From the cell containing the given text, extract its center point as [x, y] coordinate. 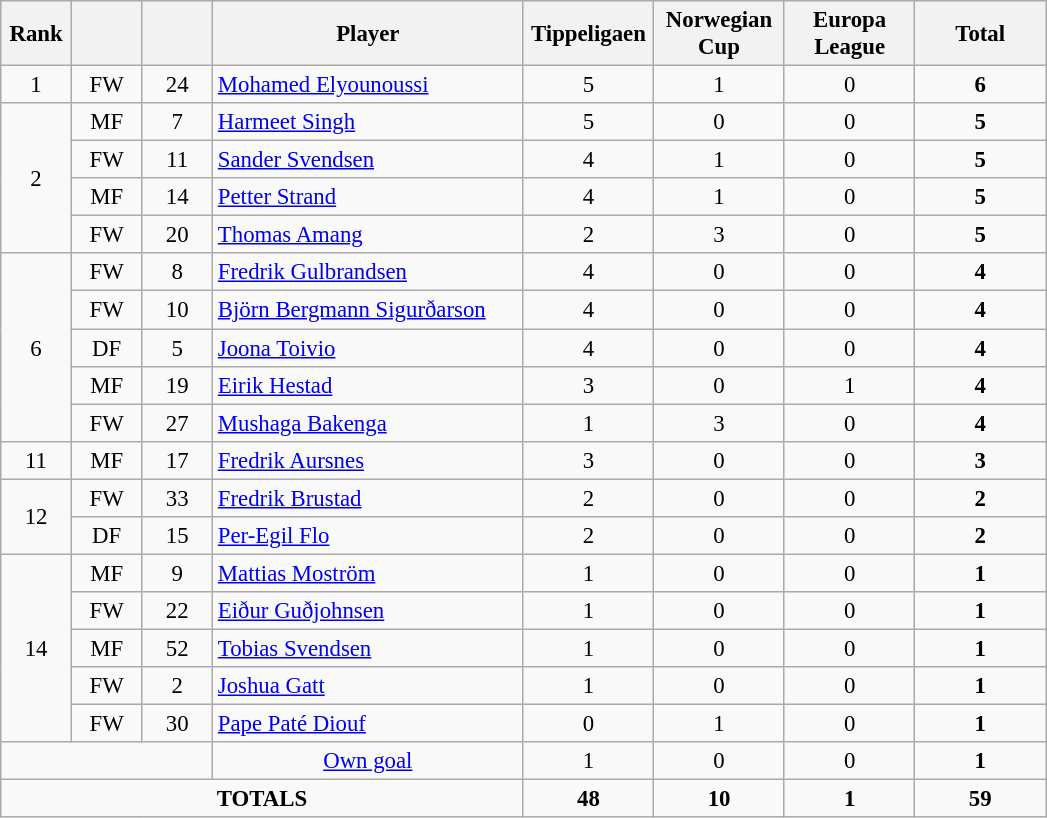
Rank [36, 34]
Own goal [368, 761]
52 [178, 648]
Eirik Hestad [368, 385]
Pape Paté Diouf [368, 724]
Tobias Svendsen [368, 648]
7 [178, 122]
Tippeligaen [588, 34]
12 [36, 516]
Fredrik Brustad [368, 498]
Europa League [850, 34]
Mushaga Bakenga [368, 423]
22 [178, 611]
Fredrik Gulbrandsen [368, 273]
Mohamed Elyounoussi [368, 85]
15 [178, 536]
Sander Svendsen [368, 160]
Björn Bergmann Sigurðarson [368, 310]
Per-Egil Flo [368, 536]
Fredrik Aursnes [368, 460]
Norwegian Cup [720, 34]
Thomas Amang [368, 235]
30 [178, 724]
Mattias Moström [368, 573]
Joshua Gatt [368, 686]
Player [368, 34]
48 [588, 799]
TOTALS [262, 799]
59 [980, 799]
Petter Strand [368, 197]
Total [980, 34]
Eiður Guðjohnsen [368, 611]
17 [178, 460]
27 [178, 423]
8 [178, 273]
20 [178, 235]
9 [178, 573]
Harmeet Singh [368, 122]
19 [178, 385]
33 [178, 498]
24 [178, 85]
Joona Toivio [368, 348]
